Determine the (X, Y) coordinate at the center of the cell enclosing the given text.  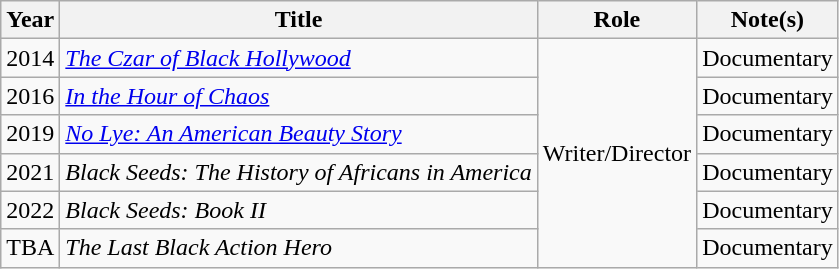
2022 (30, 210)
2019 (30, 134)
Black Seeds: The History of Africans in America (298, 172)
Title (298, 20)
The Czar of Black Hollywood (298, 58)
2016 (30, 96)
In the Hour of Chaos (298, 96)
2021 (30, 172)
2014 (30, 58)
The Last Black Action Hero (298, 248)
TBA (30, 248)
Writer/Director (616, 153)
Black Seeds: Book II (298, 210)
Year (30, 20)
No Lye: An American Beauty Story (298, 134)
Note(s) (768, 20)
Role (616, 20)
